Pinpoint the cell where the given text exists, returning its [x, y] midpoint coordinate. 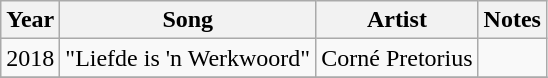
2018 [30, 58]
"Liefde is 'n Werkwoord" [188, 58]
Year [30, 20]
Notes [512, 20]
Song [188, 20]
Corné Pretorius [397, 58]
Artist [397, 20]
